Return [x, y] of the center of cell containing provided text 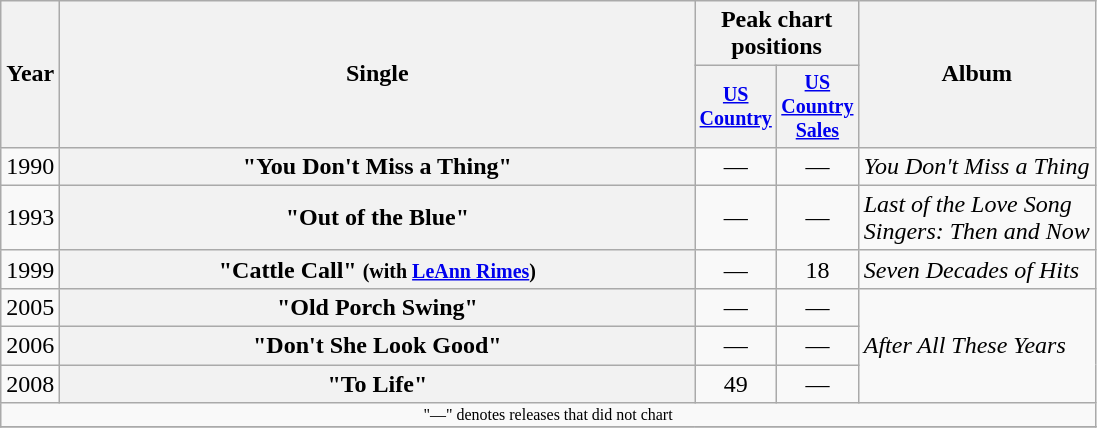
"Don't She Look Good" [378, 346]
"Out of the Blue" [378, 218]
"Old Porch Swing" [378, 307]
Last of the Love SongSingers: Then and Now [976, 218]
1999 [30, 269]
2008 [30, 384]
1993 [30, 218]
Year [30, 74]
Album [976, 74]
2005 [30, 307]
"You Don't Miss a Thing" [378, 166]
"—" denotes releases that did not chart [548, 415]
49 [736, 384]
You Don't Miss a Thing [976, 166]
"Cattle Call" (with LeAnn Rimes) [378, 269]
2006 [30, 346]
18 [818, 269]
After All These Years [976, 345]
US Country [736, 106]
Peak chartpositions [776, 34]
"To Life" [378, 384]
Seven Decades of Hits [976, 269]
Single [378, 74]
US CountrySales [818, 106]
1990 [30, 166]
